Capture the cell that displays the provided text and extract its [X, Y] central coordinate. 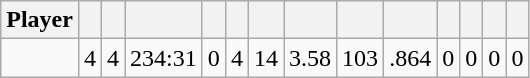
Player [40, 20]
234:31 [164, 58]
3.58 [310, 58]
103 [360, 58]
.864 [410, 58]
14 [266, 58]
